Detect which cell encompasses the target text, then output its [x, y] center coordinate. 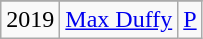
Max Duffy [119, 20]
P [190, 20]
2019 [30, 20]
